Find where the given text appears and provide that cell's center as [x, y] coordinate. 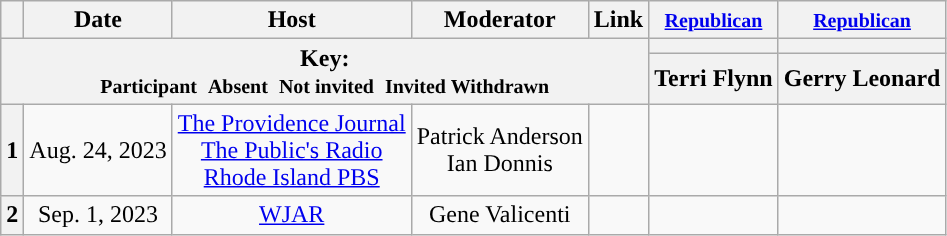
Key: Participant Absent Not invited Invited Withdrawn [325, 72]
Aug. 24, 2023 [98, 150]
Gene Valicenti [500, 215]
Sep. 1, 2023 [98, 215]
WJAR [292, 215]
The Providence JournalThe Public's RadioRhode Island PBS [292, 150]
Date [98, 20]
Gerry Leonard [862, 78]
Host [292, 20]
Moderator [500, 20]
Link [618, 20]
1 [12, 150]
2 [12, 215]
Terri Flynn [714, 78]
Patrick AndersonIan Donnis [500, 150]
